Pinpoint the cell where the given text exists, returning its (x, y) midpoint coordinate. 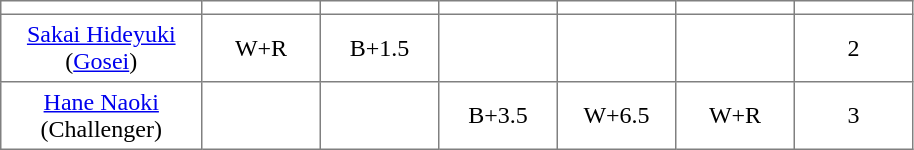
W+6.5 (616, 116)
B+3.5 (498, 116)
B+1.5 (379, 48)
3 (853, 116)
Sakai Hideyuki(Gosei) (102, 48)
2 (853, 48)
Hane Naoki(Challenger) (102, 116)
